Return (X, Y) of the center of cell containing provided text 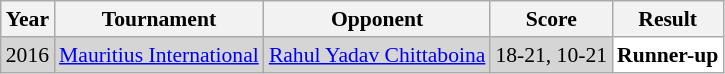
Rahul Yadav Chittaboina (378, 55)
Mauritius International (159, 55)
18-21, 10-21 (551, 55)
Opponent (378, 19)
Year (28, 19)
Score (551, 19)
Runner-up (668, 55)
2016 (28, 55)
Result (668, 19)
Tournament (159, 19)
